Return [x, y] of the center of cell containing provided text 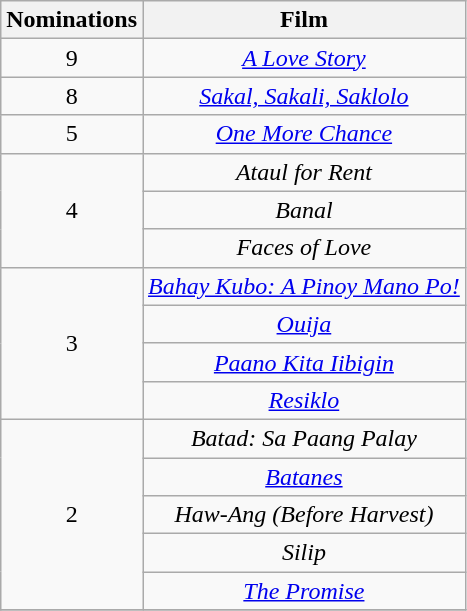
2 [72, 514]
Nominations [72, 20]
Ataul for Rent [304, 172]
Silip [304, 553]
Resiklo [304, 400]
Sakal, Sakali, Saklolo [304, 96]
9 [72, 58]
Banal [304, 210]
One More Chance [304, 134]
A Love Story [304, 58]
Faces of Love [304, 248]
Bahay Kubo: A Pinoy Mano Po! [304, 286]
Film [304, 20]
Paano Kita Iibigin [304, 362]
5 [72, 134]
The Promise [304, 591]
Batanes [304, 477]
Ouija [304, 324]
3 [72, 343]
8 [72, 96]
Batad: Sa Paang Palay [304, 438]
Haw-Ang (Before Harvest) [304, 515]
4 [72, 210]
